Provide the (x, y) coordinate of the cell's center where the given text is located.  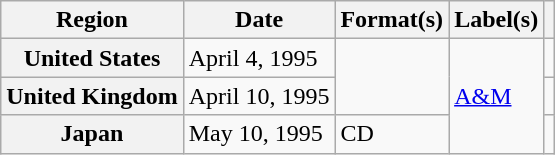
CD (392, 134)
Region (92, 20)
A&M (496, 96)
United States (92, 58)
Japan (92, 134)
May 10, 1995 (259, 134)
Format(s) (392, 20)
April 4, 1995 (259, 58)
Label(s) (496, 20)
Date (259, 20)
United Kingdom (92, 96)
April 10, 1995 (259, 96)
